Provide the [X, Y] coordinate of the cell's center where the given text is located.  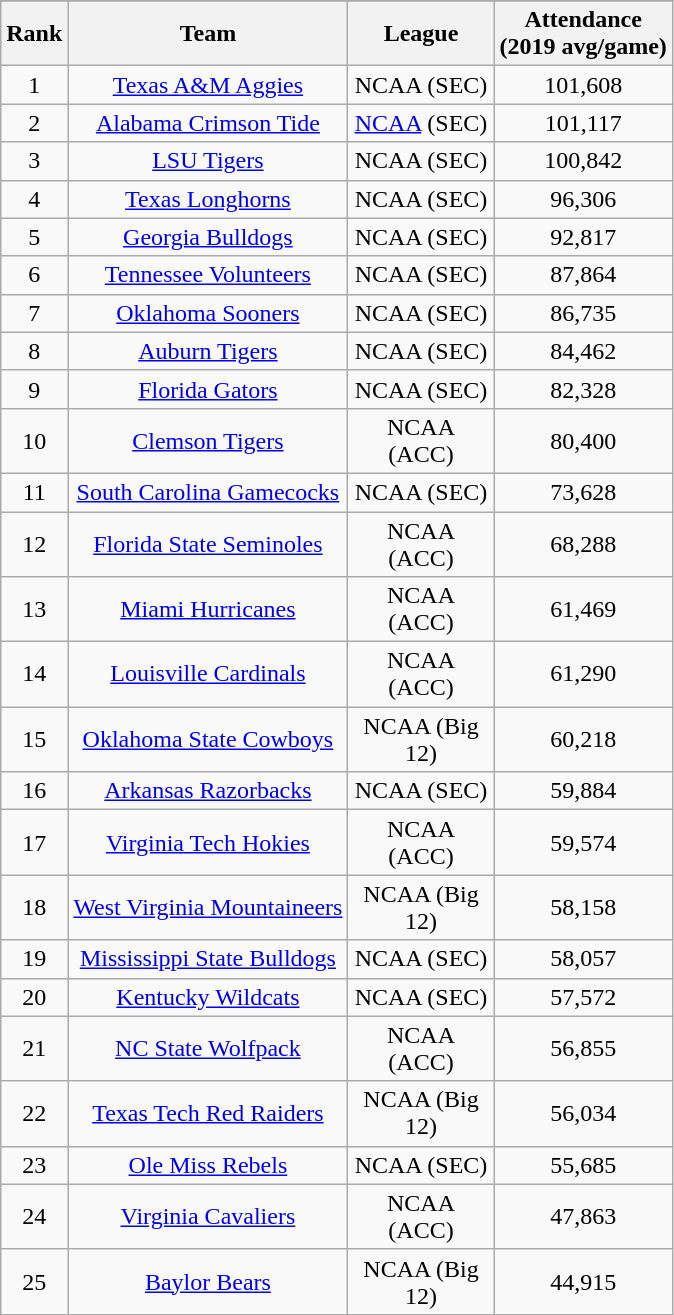
LSU Tigers [208, 161]
101,117 [583, 123]
Virginia Tech Hokies [208, 842]
10 [34, 440]
56,855 [583, 1048]
Rank [34, 34]
16 [34, 791]
61,290 [583, 674]
South Carolina Gamecocks [208, 492]
Kentucky Wildcats [208, 997]
60,218 [583, 740]
Mississippi State Bulldogs [208, 959]
21 [34, 1048]
Louisville Cardinals [208, 674]
Arkansas Razorbacks [208, 791]
13 [34, 610]
101,608 [583, 85]
Auburn Tigers [208, 351]
58,057 [583, 959]
18 [34, 908]
9 [34, 389]
55,685 [583, 1165]
56,034 [583, 1114]
Alabama Crimson Tide [208, 123]
24 [34, 1216]
5 [34, 237]
Attendance(2019 avg/game) [583, 34]
12 [34, 544]
NC State Wolfpack [208, 1048]
23 [34, 1165]
22 [34, 1114]
96,306 [583, 199]
59,884 [583, 791]
Tennessee Volunteers [208, 275]
58,158 [583, 908]
2 [34, 123]
Clemson Tigers [208, 440]
4 [34, 199]
92,817 [583, 237]
73,628 [583, 492]
Texas A&M Aggies [208, 85]
Oklahoma State Cowboys [208, 740]
Baylor Bears [208, 1282]
80,400 [583, 440]
West Virginia Mountaineers [208, 908]
3 [34, 161]
100,842 [583, 161]
61,469 [583, 610]
Texas Longhorns [208, 199]
8 [34, 351]
44,915 [583, 1282]
Virginia Cavaliers [208, 1216]
Oklahoma Sooners [208, 313]
20 [34, 997]
15 [34, 740]
57,572 [583, 997]
11 [34, 492]
19 [34, 959]
6 [34, 275]
84,462 [583, 351]
Ole Miss Rebels [208, 1165]
59,574 [583, 842]
47,863 [583, 1216]
87,864 [583, 275]
7 [34, 313]
Miami Hurricanes [208, 610]
Florida Gators [208, 389]
86,735 [583, 313]
League [421, 34]
1 [34, 85]
Team [208, 34]
Texas Tech Red Raiders [208, 1114]
68,288 [583, 544]
82,328 [583, 389]
Florida State Seminoles [208, 544]
17 [34, 842]
14 [34, 674]
Georgia Bulldogs [208, 237]
25 [34, 1282]
